Determine the [X, Y] coordinate at the center of the cell enclosing the given text.  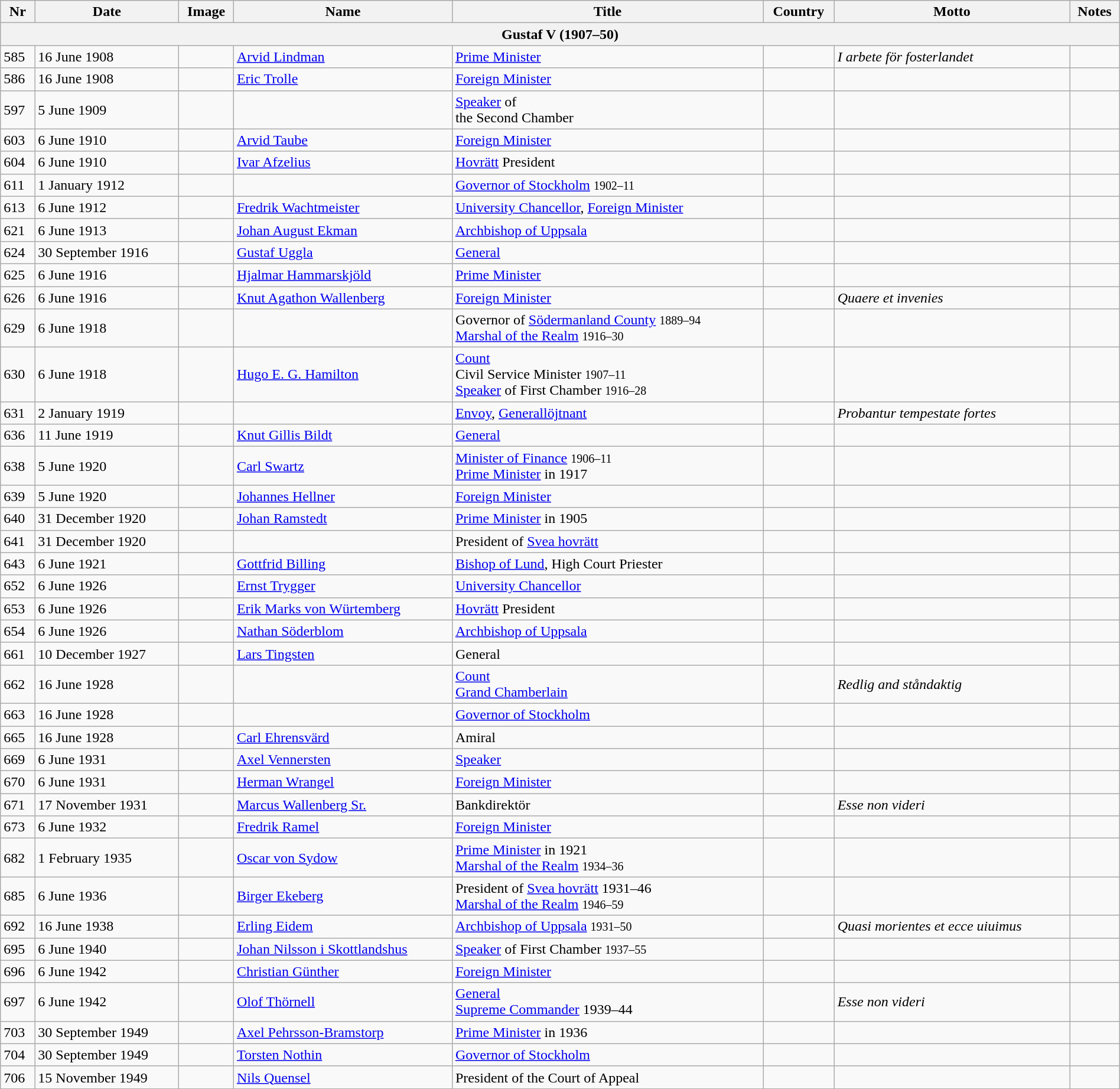
Prime Minister in 1905 [607, 519]
638 [18, 466]
Bishop of Lund, High Court Priester [607, 564]
643 [18, 564]
613 [18, 207]
636 [18, 435]
Fredrik Ramel [343, 827]
Name [343, 12]
671 [18, 805]
Erik Marks von Würtemberg [343, 609]
Nils Quensel [343, 1077]
603 [18, 140]
6 June 1940 [107, 949]
654 [18, 631]
Bankdirektör [607, 805]
Gustaf V (1907–50) [560, 34]
Speaker [607, 760]
5 June 1909 [107, 110]
Governor of Södermanland County 1889–94Marshal of the Realm 1916–30 [607, 329]
President of Svea hovrätt 1931–46Marshal of the Realm 1946–59 [607, 896]
Arvid Lindman [343, 57]
Amiral [607, 737]
Redlig and ståndaktig [952, 684]
625 [18, 275]
Image [207, 12]
685 [18, 896]
Erling Eidem [343, 927]
GeneralSupreme Commander 1939–44 [607, 1002]
Speaker of the Second Chamber [607, 110]
631 [18, 413]
630 [18, 375]
682 [18, 858]
Johan Nilsson i Skottlandshus [343, 949]
695 [18, 949]
639 [18, 496]
Quasi morientes et ecce uiuimus [952, 927]
Nr [18, 12]
696 [18, 971]
University Chancellor [607, 586]
Ivar Afzelius [343, 162]
Nathan Söderblom [343, 631]
Ernst Trygger [343, 586]
Notes [1095, 12]
Hjalmar Hammarskjöld [343, 275]
Date [107, 12]
697 [18, 1002]
6 June 1936 [107, 896]
Axel Vennersten [343, 760]
6 June 1921 [107, 564]
661 [18, 654]
652 [18, 586]
Johan Ramstedt [343, 519]
Gustaf Uggla [343, 252]
Archbishop of Uppsala 1931–50 [607, 927]
Christian Günther [343, 971]
Olof Thörnell [343, 1002]
Marcus Wallenberg Sr. [343, 805]
Carl Swartz [343, 466]
704 [18, 1055]
Birger Ekeberg [343, 896]
30 September 1916 [107, 252]
Governor of Stockholm 1902–11 [607, 185]
653 [18, 609]
604 [18, 162]
663 [18, 714]
Gottfrid Billing [343, 564]
I arbete för fosterlandet [952, 57]
2 January 1919 [107, 413]
Torsten Nothin [343, 1055]
Knut Gillis Bildt [343, 435]
Lars Tingsten [343, 654]
10 December 1927 [107, 654]
Arvid Taube [343, 140]
692 [18, 927]
University Chancellor, Foreign Minister [607, 207]
662 [18, 684]
Johan August Ekman [343, 230]
Probantur tempestate fortes [952, 413]
703 [18, 1032]
Prime Minister in 1936 [607, 1032]
President of Svea hovrätt [607, 541]
Speaker of First Chamber 1937–55 [607, 949]
640 [18, 519]
597 [18, 110]
Fredrik Wachtmeister [343, 207]
641 [18, 541]
585 [18, 57]
6 June 1912 [107, 207]
586 [18, 79]
17 November 1931 [107, 805]
President of the Court of Appeal [607, 1077]
1 February 1935 [107, 858]
Johannes Hellner [343, 496]
Minister of Finance 1906–11Prime Minister in 1917 [607, 466]
621 [18, 230]
Axel Pehrsson-Bramstorp [343, 1032]
626 [18, 297]
669 [18, 760]
611 [18, 185]
Knut Agathon Wallenberg [343, 297]
673 [18, 827]
629 [18, 329]
Herman Wrangel [343, 782]
706 [18, 1077]
Country [799, 12]
CountGrand Chamberlain [607, 684]
Prime Minister in 1921Marshal of the Realm 1934–36 [607, 858]
665 [18, 737]
15 November 1949 [107, 1077]
Envoy, Generallöjtnant [607, 413]
1 January 1912 [107, 185]
Carl Ehrensvärd [343, 737]
Oscar von Sydow [343, 858]
6 June 1932 [107, 827]
11 June 1919 [107, 435]
670 [18, 782]
CountCivil Service Minister 1907–11Speaker of First Chamber 1916–28 [607, 375]
16 June 1938 [107, 927]
Hugo E. G. Hamilton [343, 375]
Quaere et invenies [952, 297]
Title [607, 12]
624 [18, 252]
6 June 1913 [107, 230]
Motto [952, 12]
Eric Trolle [343, 79]
